Detect which cell encompasses the target text, then output its (X, Y) center coordinate. 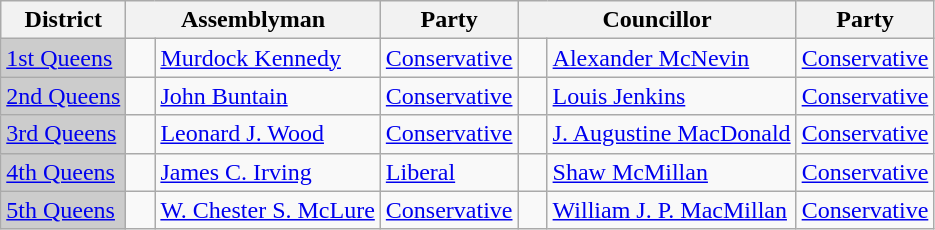
J. Augustine MacDonald (672, 134)
5th Queens (64, 210)
Murdock Kennedy (268, 58)
1st Queens (64, 58)
4th Queens (64, 172)
William J. P. MacMillan (672, 210)
Leonard J. Wood (268, 134)
James C. Irving (268, 172)
W. Chester S. McLure (268, 210)
District (64, 20)
Assemblyman (254, 20)
Liberal (449, 172)
Alexander McNevin (672, 58)
3rd Queens (64, 134)
John Buntain (268, 96)
Shaw McMillan (672, 172)
2nd Queens (64, 96)
Louis Jenkins (672, 96)
Councillor (657, 20)
